Capture the cell that displays the provided text and extract its [X, Y] central coordinate. 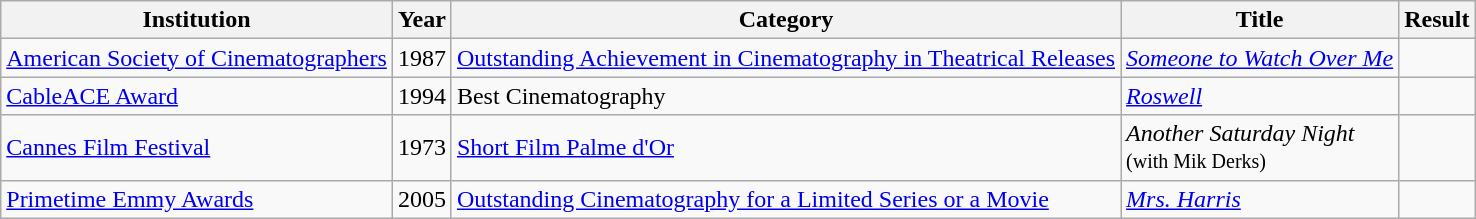
1994 [422, 96]
Category [786, 20]
Cannes Film Festival [197, 148]
1973 [422, 148]
CableACE Award [197, 96]
Short Film Palme d'Or [786, 148]
1987 [422, 58]
Best Cinematography [786, 96]
American Society of Cinematographers [197, 58]
Roswell [1260, 96]
Outstanding Achievement in Cinematography in Theatrical Releases [786, 58]
2005 [422, 199]
Another Saturday Night(with Mik Derks) [1260, 148]
Year [422, 20]
Primetime Emmy Awards [197, 199]
Institution [197, 20]
Title [1260, 20]
Mrs. Harris [1260, 199]
Someone to Watch Over Me [1260, 58]
Result [1437, 20]
Outstanding Cinematography for a Limited Series or a Movie [786, 199]
